Identify which cell holds the provided text, then report its (x, y) central coordinate. 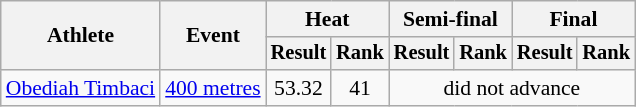
Final (574, 19)
41 (360, 88)
Semi-final (450, 19)
Obediah Timbaci (80, 88)
Event (212, 36)
400 metres (212, 88)
Athlete (80, 36)
53.32 (299, 88)
Heat (328, 19)
did not advance (512, 88)
